Pinpoint the cell where the given text exists, returning its [x, y] midpoint coordinate. 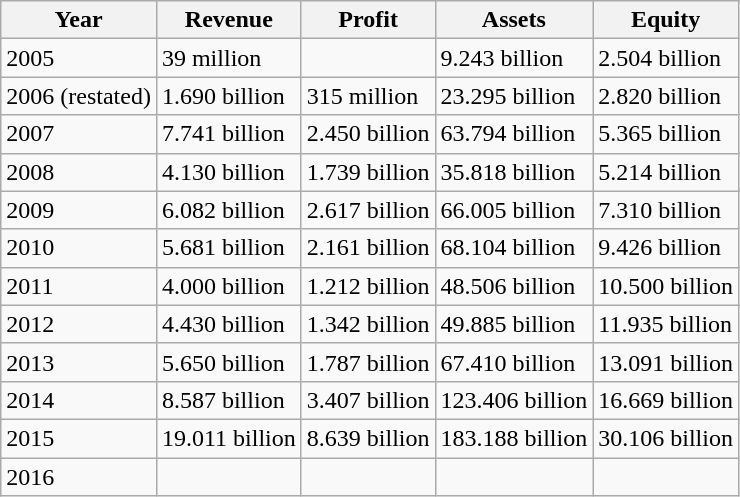
63.794 billion [514, 134]
2007 [79, 134]
2015 [79, 438]
123.406 billion [514, 400]
35.818 billion [514, 172]
Equity [666, 20]
8.587 billion [228, 400]
39 million [228, 58]
1.787 billion [368, 362]
1.212 billion [368, 286]
19.011 billion [228, 438]
9.243 billion [514, 58]
5.681 billion [228, 248]
2016 [79, 477]
183.188 billion [514, 438]
49.885 billion [514, 324]
68.104 billion [514, 248]
2.617 billion [368, 210]
2.504 billion [666, 58]
2006 (restated) [79, 96]
2008 [79, 172]
5.650 billion [228, 362]
2005 [79, 58]
9.426 billion [666, 248]
2.161 billion [368, 248]
67.410 billion [514, 362]
1.342 billion [368, 324]
2.820 billion [666, 96]
2014 [79, 400]
7.310 billion [666, 210]
Year [79, 20]
16.669 billion [666, 400]
8.639 billion [368, 438]
66.005 billion [514, 210]
1.690 billion [228, 96]
2012 [79, 324]
Assets [514, 20]
4.430 billion [228, 324]
11.935 billion [666, 324]
4.130 billion [228, 172]
5.214 billion [666, 172]
48.506 billion [514, 286]
5.365 billion [666, 134]
2009 [79, 210]
10.500 billion [666, 286]
Profit [368, 20]
2011 [79, 286]
2013 [79, 362]
2010 [79, 248]
13.091 billion [666, 362]
7.741 billion [228, 134]
1.739 billion [368, 172]
23.295 billion [514, 96]
2.450 billion [368, 134]
3.407 billion [368, 400]
4.000 billion [228, 286]
Revenue [228, 20]
30.106 billion [666, 438]
6.082 billion [228, 210]
315 million [368, 96]
